Detect which cell encompasses the target text, then output its [x, y] center coordinate. 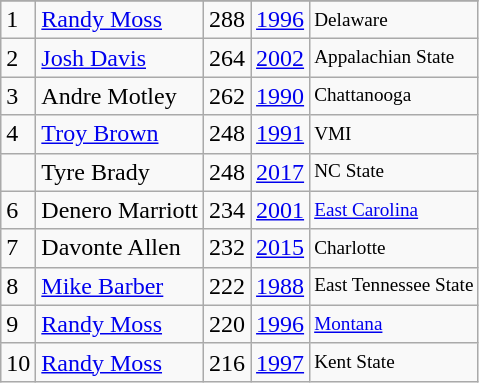
Josh Davis [120, 58]
VMI [394, 134]
Tyre Brady [120, 172]
288 [226, 20]
7 [18, 248]
234 [226, 210]
2001 [280, 210]
3 [18, 96]
2002 [280, 58]
East Tennessee State [394, 286]
4 [18, 134]
9 [18, 324]
2015 [280, 248]
216 [226, 362]
Andre Motley [120, 96]
Appalachian State [394, 58]
Delaware [394, 20]
Kent State [394, 362]
East Carolina [394, 210]
Charlotte [394, 248]
2 [18, 58]
1990 [280, 96]
232 [226, 248]
264 [226, 58]
Montana [394, 324]
10 [18, 362]
Troy Brown [120, 134]
262 [226, 96]
8 [18, 286]
Davonte Allen [120, 248]
NC State [394, 172]
1 [18, 20]
Mike Barber [120, 286]
1991 [280, 134]
1997 [280, 362]
1988 [280, 286]
220 [226, 324]
6 [18, 210]
Denero Marriott [120, 210]
222 [226, 286]
2017 [280, 172]
Chattanooga [394, 96]
